Find where the given text appears and provide that cell's center as (x, y) coordinate. 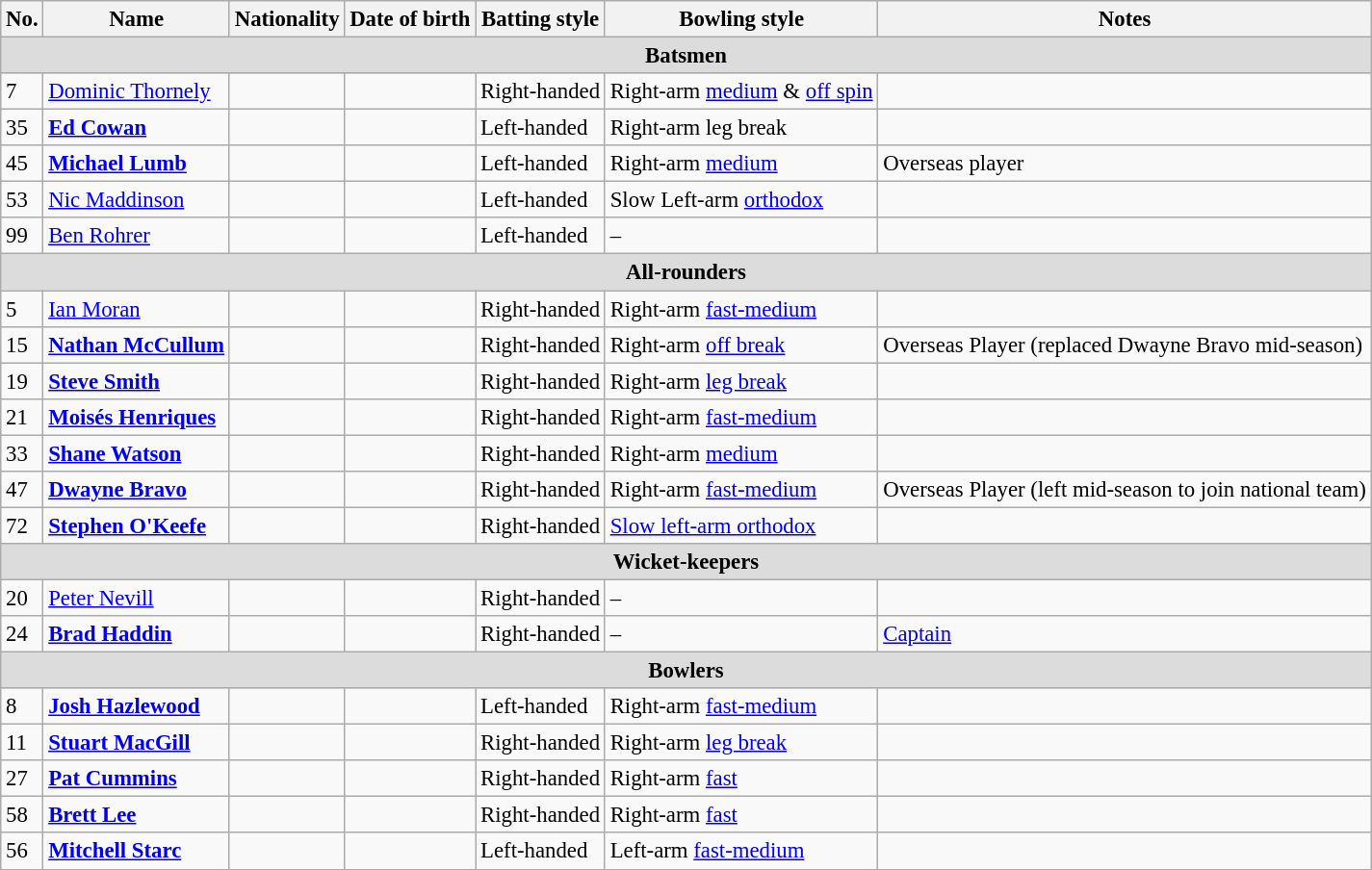
Pat Cummins (137, 779)
Ed Cowan (137, 128)
Dwayne Bravo (137, 490)
35 (22, 128)
Moisés Henriques (137, 417)
Slow Left-arm orthodox (741, 200)
5 (22, 309)
Stephen O'Keefe (137, 525)
Brett Lee (137, 815)
72 (22, 525)
Michael Lumb (137, 164)
Brad Haddin (137, 634)
Steve Smith (137, 381)
Nationality (287, 19)
45 (22, 164)
Mitchell Starc (137, 852)
Right-arm medium & off spin (741, 91)
No. (22, 19)
Batsmen (686, 56)
20 (22, 598)
24 (22, 634)
Ian Moran (137, 309)
8 (22, 706)
Dominic Thornely (137, 91)
33 (22, 453)
Wicket-keepers (686, 562)
Name (137, 19)
21 (22, 417)
Peter Nevill (137, 598)
47 (22, 490)
All-rounders (686, 272)
56 (22, 852)
53 (22, 200)
Overseas Player (replaced Dwayne Bravo mid-season) (1125, 345)
Slow left-arm orthodox (741, 525)
Nathan McCullum (137, 345)
Date of birth (410, 19)
Nic Maddinson (137, 200)
Josh Hazlewood (137, 706)
Bowling style (741, 19)
7 (22, 91)
Captain (1125, 634)
19 (22, 381)
Right-arm off break (741, 345)
Bowlers (686, 671)
Left-arm fast-medium (741, 852)
Stuart MacGill (137, 743)
Shane Watson (137, 453)
11 (22, 743)
Overseas player (1125, 164)
15 (22, 345)
58 (22, 815)
Overseas Player (left mid-season to join national team) (1125, 490)
Notes (1125, 19)
99 (22, 236)
Batting style (541, 19)
Ben Rohrer (137, 236)
27 (22, 779)
